Detect which cell encompasses the target text, then output its [x, y] center coordinate. 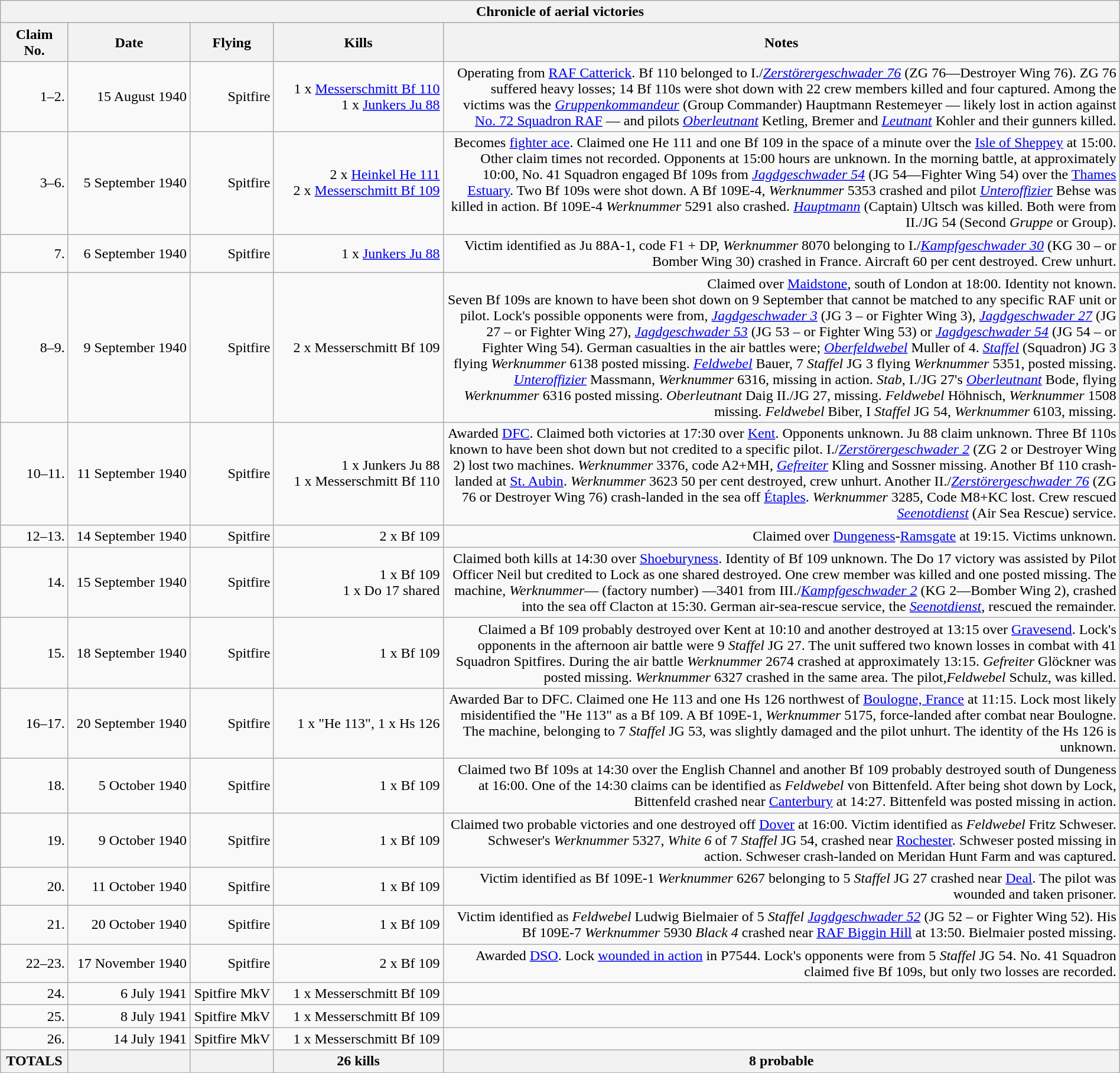
5 October 1940 [129, 785]
25. [34, 1016]
3–6. [34, 183]
18. [34, 785]
Claim No. [34, 43]
1 x "He 113", 1 x Hs 126 [358, 723]
1 x Messerschmitt Bf 1101 x Junkers Ju 88 [358, 97]
9 October 1940 [129, 840]
22–23. [34, 963]
Claimed over Dungeness-Ramsgate at 19:15. Victims unknown. [781, 536]
Victim identified as Bf 109E-1 Werknummer 6267 belonging to 5 Staffel JG 27 crashed near Deal. The pilot was wounded and taken prisoner. [781, 886]
14 July 1941 [129, 1039]
14. [34, 583]
16–17. [34, 723]
2 x Heinkel He 1112 x Messerschmitt Bf 109 [358, 183]
18 September 1940 [129, 652]
10–11. [34, 474]
1 x Bf 1091 x Do 17 shared [358, 583]
26. [34, 1039]
Chronicle of aerial victories [560, 12]
Flying [232, 43]
24. [34, 994]
11 September 1940 [129, 474]
6 July 1941 [129, 994]
2 x Messerschmitt Bf 109 [358, 347]
20 September 1940 [129, 723]
20. [34, 886]
20 October 1940 [129, 925]
15 September 1940 [129, 583]
14 September 1940 [129, 536]
1 x Junkers Ju 88 [358, 253]
Notes [781, 43]
17 November 1940 [129, 963]
1 x Junkers Ju 881 x Messerschmitt Bf 110 [358, 474]
15 August 1940 [129, 97]
8 July 1941 [129, 1016]
7. [34, 253]
TOTALS [34, 1061]
21. [34, 925]
11 October 1940 [129, 886]
19. [34, 840]
9 September 1940 [129, 347]
5 September 1940 [129, 183]
15. [34, 652]
Kills [358, 43]
8 probable [781, 1061]
26 kills [358, 1061]
8–9. [34, 347]
6 September 1940 [129, 253]
12–13. [34, 536]
1–2. [34, 97]
Date [129, 43]
